Determine the (X, Y) coordinate at the center of the cell enclosing the given text.  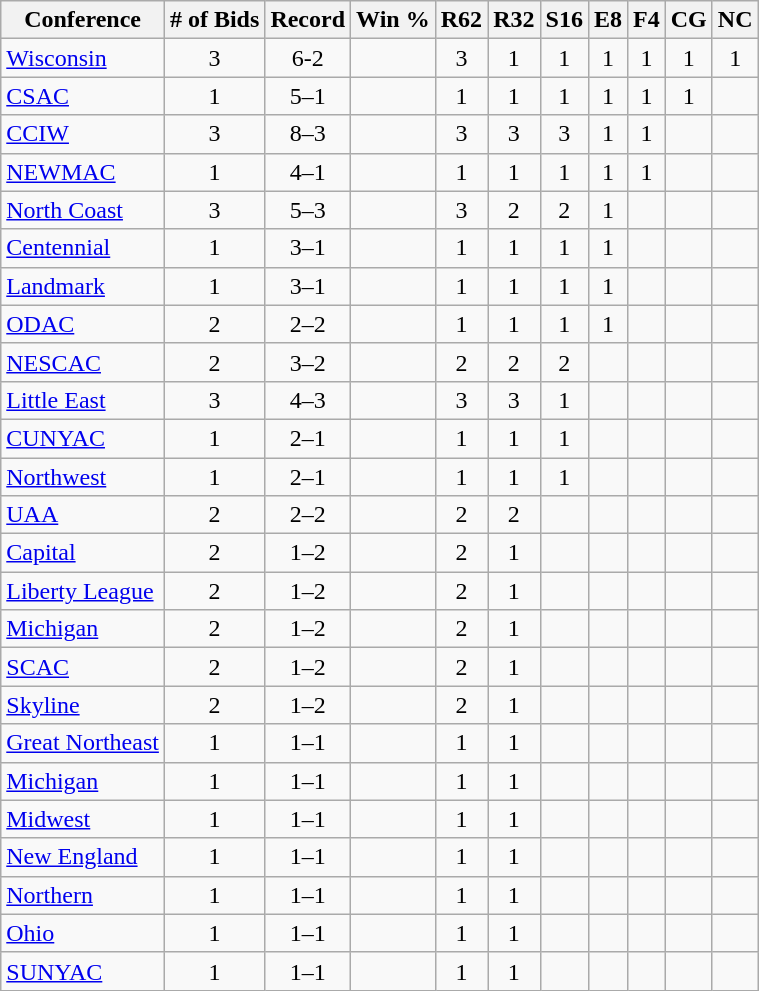
CCIW (83, 134)
UAA (83, 515)
6-2 (308, 58)
Midwest (83, 819)
3–2 (308, 362)
Conference (83, 20)
NC (735, 20)
Record (308, 20)
SCAC (83, 667)
Win % (394, 20)
S16 (564, 20)
4–1 (308, 172)
SUNYAC (83, 971)
CUNYAC (83, 438)
5–3 (308, 210)
Capital (83, 553)
Centennial (83, 248)
Wisconsin (83, 58)
R62 (461, 20)
New England (83, 857)
Skyline (83, 705)
E8 (608, 20)
Liberty League (83, 591)
NESCAC (83, 362)
North Coast (83, 210)
CSAC (83, 96)
Landmark (83, 286)
CG (688, 20)
Northern (83, 895)
8–3 (308, 134)
Northwest (83, 477)
5–1 (308, 96)
4–3 (308, 400)
Great Northeast (83, 743)
ODAC (83, 324)
# of Bids (214, 20)
R32 (514, 20)
F4 (647, 20)
NEWMAC (83, 172)
Ohio (83, 933)
Little East (83, 400)
